For the text-containing cell, return its midpoint in [x, y] coordinate format. 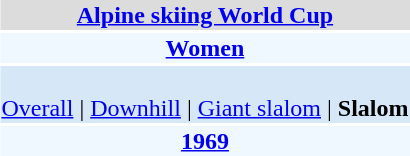
1969 [205, 141]
Women [205, 48]
Overall | Downhill | Giant slalom | Slalom [205, 94]
Alpine skiing World Cup [205, 15]
